Scan for the cell matching the given text and deliver its [x, y] coordinate at center. 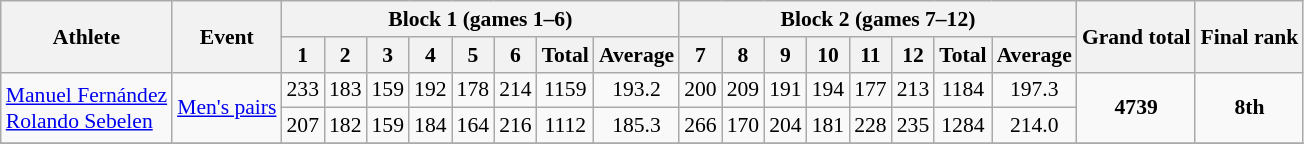
184 [430, 126]
Block 2 (games 7–12) [878, 19]
177 [870, 90]
11 [870, 55]
233 [302, 90]
8th [1249, 108]
3 [388, 55]
Final rank [1249, 36]
209 [744, 90]
Athlete [86, 36]
Event [226, 36]
214.0 [1034, 126]
214 [516, 90]
194 [828, 90]
216 [516, 126]
Grand total [1136, 36]
181 [828, 126]
4739 [1136, 108]
213 [914, 90]
178 [474, 90]
9 [786, 55]
182 [346, 126]
200 [700, 90]
2 [346, 55]
170 [744, 126]
164 [474, 126]
266 [700, 126]
228 [870, 126]
6 [516, 55]
Block 1 (games 1–6) [480, 19]
12 [914, 55]
1 [302, 55]
8 [744, 55]
197.3 [1034, 90]
193.2 [636, 90]
235 [914, 126]
204 [786, 126]
Manuel Fernández Rolando Sebelen [86, 108]
10 [828, 55]
191 [786, 90]
4 [430, 55]
1159 [566, 90]
185.3 [636, 126]
207 [302, 126]
7 [700, 55]
1284 [962, 126]
Men's pairs [226, 108]
1112 [566, 126]
183 [346, 90]
192 [430, 90]
1184 [962, 90]
5 [474, 55]
